Return [x, y] of the center of cell containing provided text 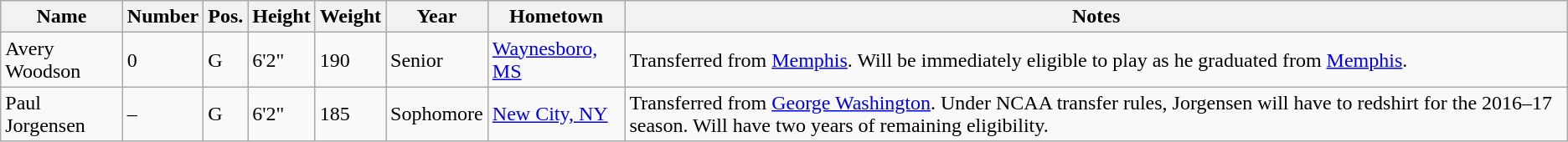
Avery Woodson [62, 60]
Hometown [556, 17]
Number [162, 17]
New City, NY [556, 114]
– [162, 114]
190 [350, 60]
Senior [437, 60]
Paul Jorgensen [62, 114]
Name [62, 17]
Sophomore [437, 114]
Waynesboro, MS [556, 60]
Transferred from Memphis. Will be immediately eligible to play as he graduated from Memphis. [1096, 60]
Notes [1096, 17]
Height [281, 17]
Pos. [226, 17]
185 [350, 114]
Weight [350, 17]
Year [437, 17]
0 [162, 60]
